Scan for the cell matching the given text and deliver its [X, Y] coordinate at center. 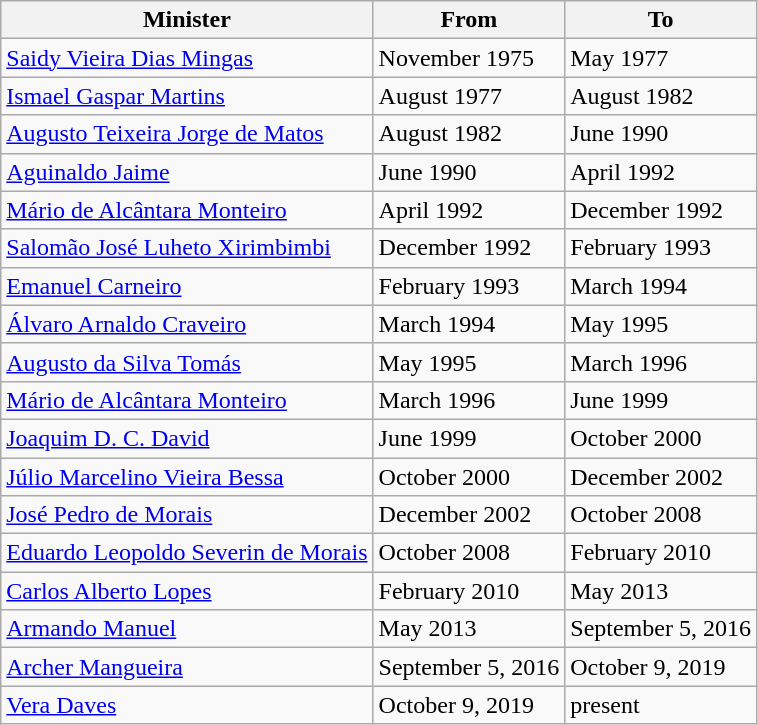
Vera Daves [187, 705]
Ismael Gaspar Martins [187, 96]
May 1977 [661, 58]
José Pedro de Morais [187, 515]
Carlos Alberto Lopes [187, 591]
Joaquim D. C. David [187, 438]
Álvaro Arnaldo Craveiro [187, 324]
November 1975 [469, 58]
To [661, 20]
present [661, 705]
Aguinaldo Jaime [187, 172]
Armando Manuel [187, 629]
August 1977 [469, 96]
Augusto Teixeira Jorge de Matos [187, 134]
Salomão José Luheto Xirimbimbi [187, 248]
From [469, 20]
Eduardo Leopoldo Severin de Morais [187, 553]
Minister [187, 20]
Augusto da Silva Tomás [187, 362]
Saidy Vieira Dias Mingas [187, 58]
Emanuel Carneiro [187, 286]
Archer Mangueira [187, 667]
Júlio Marcelino Vieira Bessa [187, 477]
